Determine the [X, Y] coordinate at the center of the cell enclosing the given text.  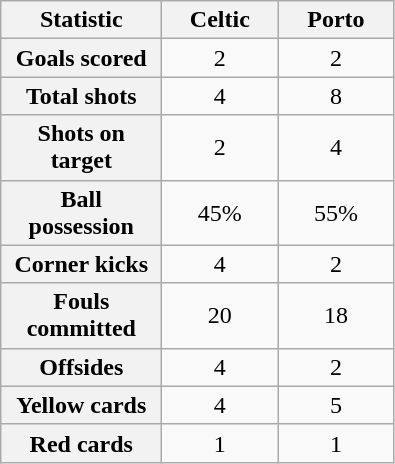
18 [336, 316]
Goals scored [82, 58]
55% [336, 212]
Celtic [220, 20]
20 [220, 316]
Statistic [82, 20]
Fouls committed [82, 316]
Porto [336, 20]
Ball possession [82, 212]
Total shots [82, 96]
5 [336, 405]
8 [336, 96]
Offsides [82, 367]
Red cards [82, 443]
Corner kicks [82, 264]
Shots on target [82, 148]
Yellow cards [82, 405]
45% [220, 212]
